Provide the [x, y] coordinate of the cell's center where the given text is located.  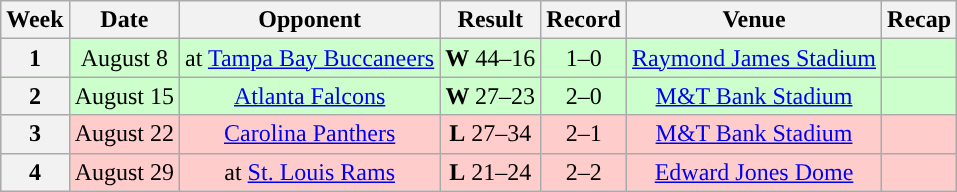
Atlanta Falcons [310, 96]
W 44–16 [490, 58]
Recap [920, 20]
2–1 [584, 134]
W 27–23 [490, 96]
Result [490, 20]
Venue [754, 20]
3 [35, 134]
4 [35, 172]
1–0 [584, 58]
L 21–24 [490, 172]
Opponent [310, 20]
2–2 [584, 172]
Week [35, 20]
at St. Louis Rams [310, 172]
Date [124, 20]
August 22 [124, 134]
at Tampa Bay Buccaneers [310, 58]
Raymond James Stadium [754, 58]
August 15 [124, 96]
Record [584, 20]
2 [35, 96]
Edward Jones Dome [754, 172]
L 27–34 [490, 134]
2–0 [584, 96]
August 8 [124, 58]
August 29 [124, 172]
1 [35, 58]
Carolina Panthers [310, 134]
